Output the (X, Y) coordinate of the center of the cell containing the given text.  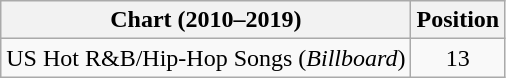
Chart (2010–2019) (206, 20)
13 (458, 58)
Position (458, 20)
US Hot R&B/Hip-Hop Songs (Billboard) (206, 58)
